Pinpoint the cell where the given text exists, returning its (X, Y) midpoint coordinate. 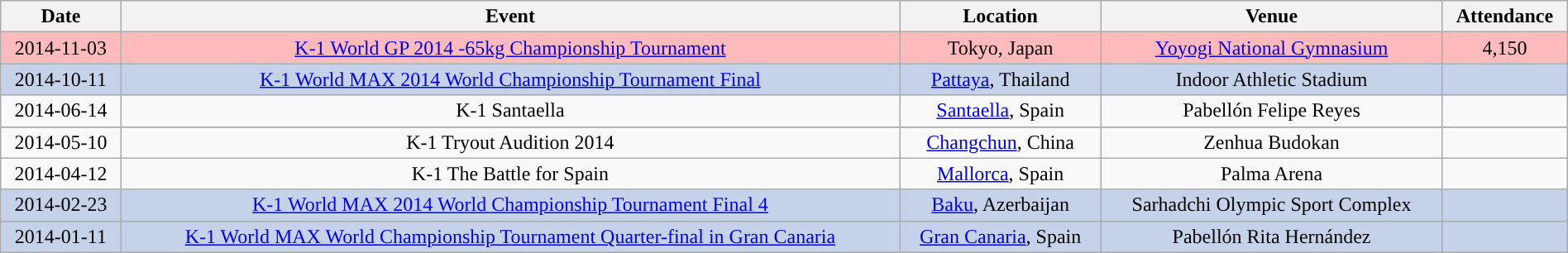
Attendance (1505, 17)
Santaella, Spain (1001, 111)
K-1 World GP 2014 -65kg Championship Tournament (510, 48)
Baku, Azerbaijan (1001, 205)
Venue (1271, 17)
2014-04-12 (61, 174)
Tokyo, Japan (1001, 48)
Event (510, 17)
Gran Canaria, Spain (1001, 236)
Sarhadchi Olympic Sport Complex (1271, 205)
Location (1001, 17)
Pabellón Rita Hernández (1271, 236)
2014-06-14 (61, 111)
K-1 World MAX 2014 World Championship Tournament Final 4 (510, 205)
2014-05-10 (61, 142)
K-1 Tryout Audition 2014 (510, 142)
Mallorca, Spain (1001, 174)
Pabellón Felipe Reyes (1271, 111)
Indoor Athletic Stadium (1271, 79)
Changchun, China (1001, 142)
K-1 World MAX World Championship Tournament Quarter-final in Gran Canaria (510, 236)
2014-02-23 (61, 205)
Palma Arena (1271, 174)
2014-01-11 (61, 236)
Zenhua Budokan (1271, 142)
Yoyogi National Gymnasium (1271, 48)
K-1 The Battle for Spain (510, 174)
Pattaya, Thailand (1001, 79)
K-1 World MAX 2014 World Championship Tournament Final (510, 79)
2014-10-11 (61, 79)
Date (61, 17)
4,150 (1505, 48)
K-1 Santaella (510, 111)
2014-11-03 (61, 48)
